Extract the [x, y] coordinate from the center of the cell holding the provided text.  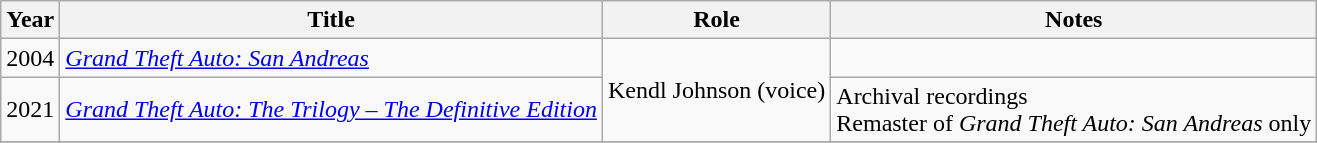
2004 [30, 58]
Year [30, 20]
Notes [1074, 20]
Archival recordingsRemaster of Grand Theft Auto: San Andreas only [1074, 110]
2021 [30, 110]
Title [332, 20]
Grand Theft Auto: The Trilogy – The Definitive Edition [332, 110]
Role [716, 20]
Grand Theft Auto: San Andreas [332, 58]
Kendl Johnson (voice) [716, 90]
